Locate the cell with the specified text and output its [X, Y] center coordinate. 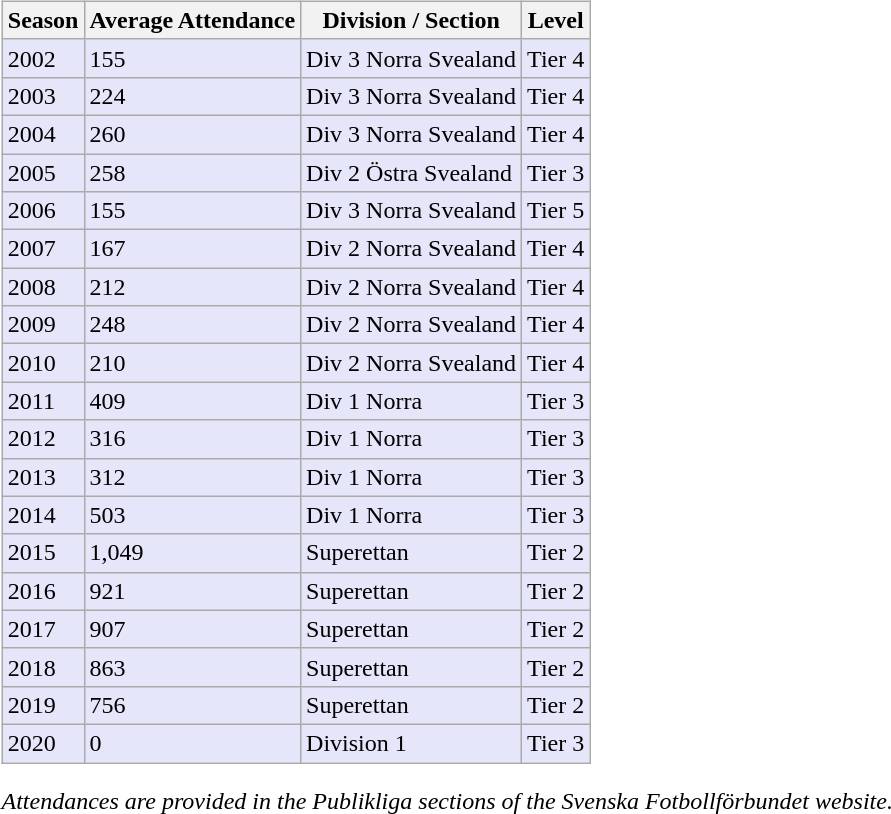
167 [192, 249]
Tier 5 [556, 211]
Average Attendance [192, 20]
1,049 [192, 553]
2016 [43, 591]
2002 [43, 58]
312 [192, 477]
260 [192, 134]
2010 [43, 363]
Div 2 Östra Svealand [412, 173]
212 [192, 287]
2017 [43, 629]
Division 1 [412, 743]
2004 [43, 134]
2005 [43, 173]
2020 [43, 743]
2018 [43, 667]
2007 [43, 249]
2003 [43, 96]
2011 [43, 401]
Level [556, 20]
224 [192, 96]
258 [192, 173]
503 [192, 515]
2014 [43, 515]
409 [192, 401]
2012 [43, 439]
2009 [43, 325]
863 [192, 667]
0 [192, 743]
2019 [43, 705]
210 [192, 363]
907 [192, 629]
2013 [43, 477]
756 [192, 705]
Season [43, 20]
2006 [43, 211]
Division / Section [412, 20]
2008 [43, 287]
2015 [43, 553]
316 [192, 439]
248 [192, 325]
921 [192, 591]
